Search for the cell housing the specified text and yield its [x, y] center coordinate. 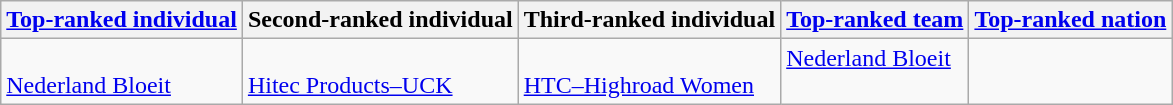
Top-ranked team [875, 20]
Top-ranked individual [122, 20]
HTC–Highroad Women [649, 72]
Top-ranked nation [1070, 20]
Third-ranked individual [649, 20]
Second-ranked individual [380, 20]
Hitec Products–UCK [380, 72]
